Determine the [X, Y] coordinate at the center of the cell enclosing the given text.  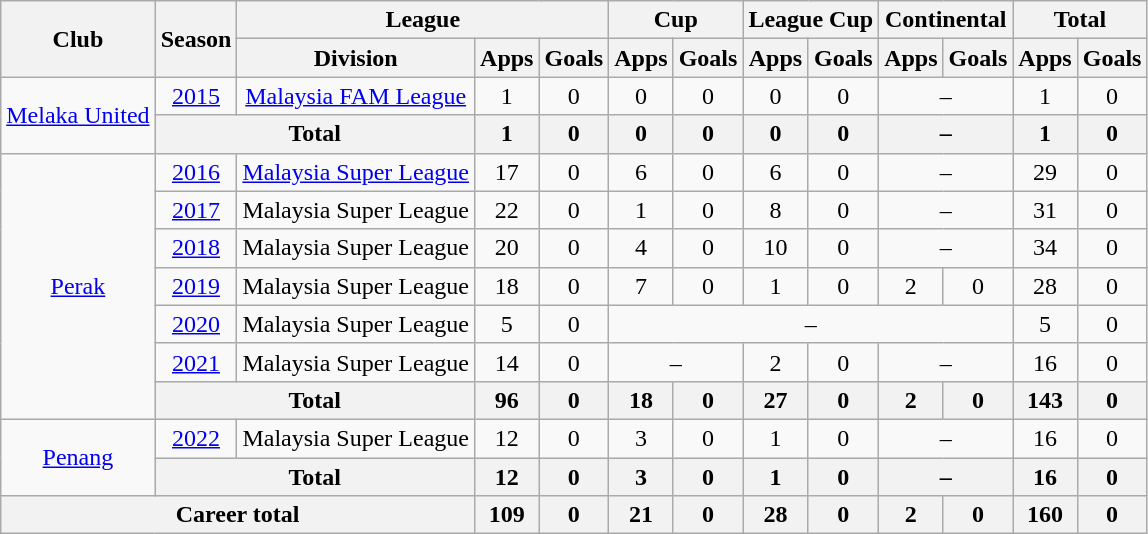
Melaka United [78, 115]
2021 [196, 362]
Malaysia FAM League [356, 96]
Continental [946, 20]
2019 [196, 286]
21 [641, 515]
7 [641, 286]
2020 [196, 324]
2017 [196, 210]
2022 [196, 438]
143 [1045, 400]
31 [1045, 210]
Penang [78, 457]
17 [507, 172]
Club [78, 39]
14 [507, 362]
20 [507, 248]
109 [507, 515]
Season [196, 39]
27 [776, 400]
2018 [196, 248]
8 [776, 210]
Cup [676, 20]
22 [507, 210]
34 [1045, 248]
4 [641, 248]
2015 [196, 96]
29 [1045, 172]
League Cup [811, 20]
Career total [238, 515]
League [423, 20]
160 [1045, 515]
2016 [196, 172]
96 [507, 400]
Division [356, 58]
Perak [78, 286]
10 [776, 248]
